Capture the cell that displays the provided text and extract its [x, y] central coordinate. 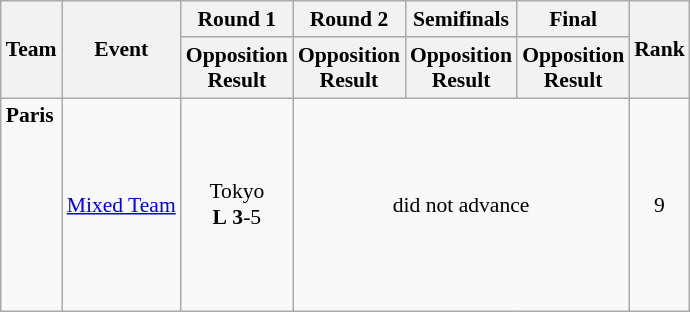
Round 1 [237, 19]
Team [32, 50]
Event [122, 50]
did not advance [461, 205]
Final [573, 19]
Mixed Team [122, 205]
Tokyo L 3-5 [237, 205]
9 [660, 205]
Round 2 [349, 19]
Paris [32, 205]
Rank [660, 50]
Semifinals [461, 19]
